Return [X, Y] of the center of cell containing provided text 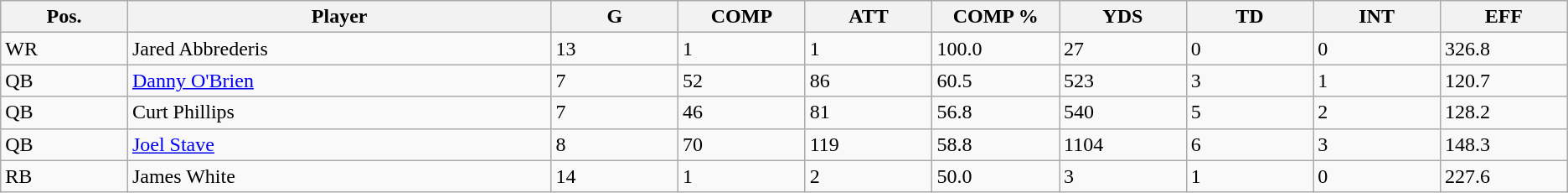
G [615, 17]
James White [339, 176]
Joel Stave [339, 144]
120.7 [1504, 81]
ATT [869, 17]
13 [615, 49]
540 [1122, 112]
14 [615, 176]
RB [64, 176]
YDS [1122, 17]
WR [64, 49]
56.8 [996, 112]
1104 [1122, 144]
128.2 [1504, 112]
TD [1250, 17]
6 [1250, 144]
Curt Phillips [339, 112]
119 [869, 144]
Player [339, 17]
Danny O'Brien [339, 81]
70 [742, 144]
50.0 [996, 176]
81 [869, 112]
COMP [742, 17]
326.8 [1504, 49]
46 [742, 112]
52 [742, 81]
COMP % [996, 17]
Jared Abbrederis [339, 49]
5 [1250, 112]
EFF [1504, 17]
8 [615, 144]
58.8 [996, 144]
Pos. [64, 17]
227.6 [1504, 176]
INT [1377, 17]
27 [1122, 49]
523 [1122, 81]
60.5 [996, 81]
100.0 [996, 49]
86 [869, 81]
148.3 [1504, 144]
